Extract the [X, Y] coordinate from the center of the cell holding the provided text.  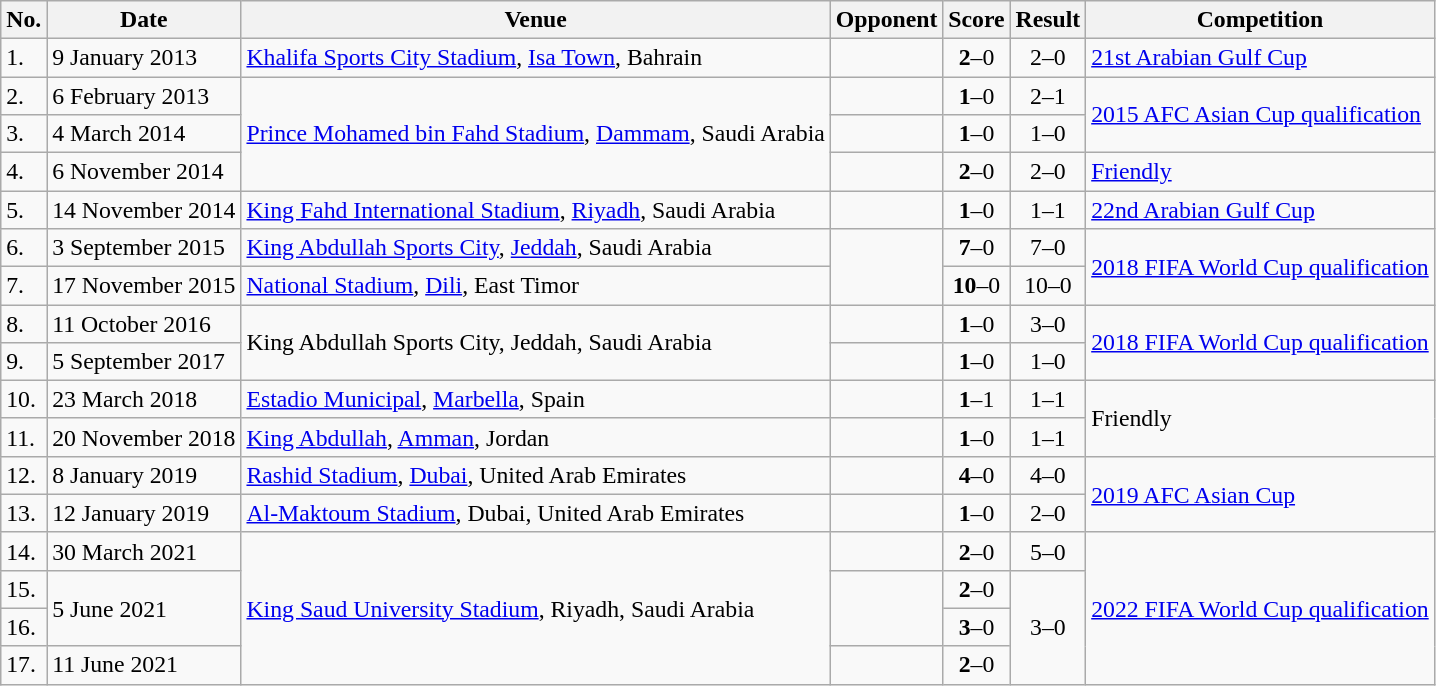
6 February 2013 [144, 96]
23 March 2018 [144, 399]
13. [24, 513]
4. [24, 171]
Rashid Stadium, Dubai, United Arab Emirates [536, 475]
22nd Arabian Gulf Cup [1260, 209]
14 November 2014 [144, 209]
30 March 2021 [144, 551]
Opponent [886, 20]
Prince Mohamed bin Fahd Stadium, Dammam, Saudi Arabia [536, 134]
9 January 2013 [144, 58]
6 November 2014 [144, 171]
11 October 2016 [144, 323]
11. [24, 437]
2. [24, 96]
7. [24, 285]
3 September 2015 [144, 247]
No. [24, 20]
Score [976, 20]
17. [24, 665]
Al-Maktoum Stadium, Dubai, United Arab Emirates [536, 513]
15. [24, 589]
King Abdullah, Amman, Jordan [536, 437]
12 January 2019 [144, 513]
6. [24, 247]
King Fahd International Stadium, Riyadh, Saudi Arabia [536, 209]
3. [24, 133]
16. [24, 627]
5–0 [1048, 551]
2019 AFC Asian Cup [1260, 494]
4 March 2014 [144, 133]
10. [24, 399]
20 November 2018 [144, 437]
Result [1048, 20]
14. [24, 551]
2–1 [1048, 96]
21st Arabian Gulf Cup [1260, 58]
Khalifa Sports City Stadium, Isa Town, Bahrain [536, 58]
9. [24, 361]
1. [24, 58]
5 June 2021 [144, 608]
Date [144, 20]
5 September 2017 [144, 361]
National Stadium, Dili, East Timor [536, 285]
11 June 2021 [144, 665]
17 November 2015 [144, 285]
Competition [1260, 20]
5. [24, 209]
Estadio Municipal, Marbella, Spain [536, 399]
12. [24, 475]
Venue [536, 20]
8 January 2019 [144, 475]
King Saud University Stadium, Riyadh, Saudi Arabia [536, 608]
2015 AFC Asian Cup qualification [1260, 115]
2022 FIFA World Cup qualification [1260, 608]
8. [24, 323]
